Provide the (x, y) coordinate of the cell's center where the given text is located.  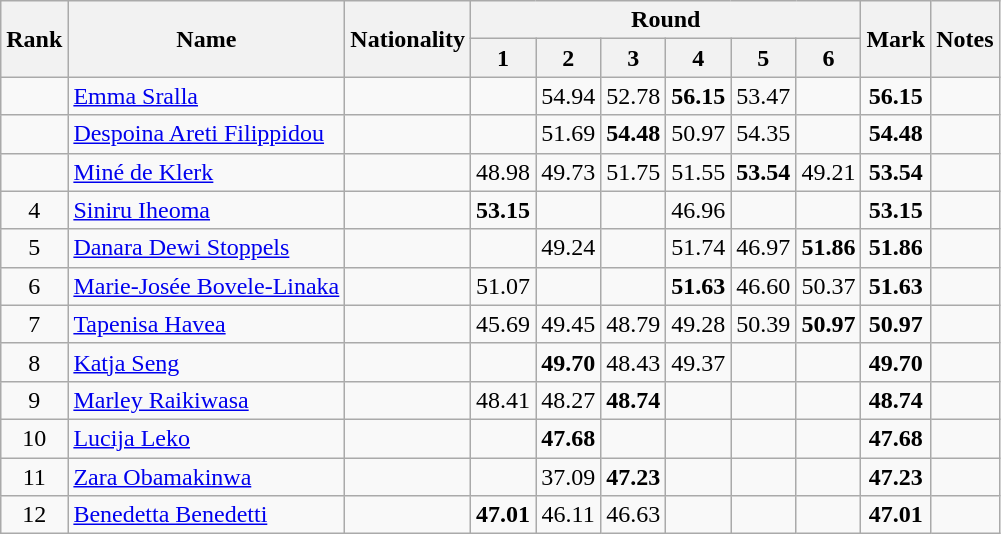
49.21 (828, 172)
45.69 (504, 324)
Rank (34, 39)
2 (568, 58)
Mark (896, 39)
49.37 (698, 362)
Siniru Iheoma (206, 210)
10 (34, 438)
51.74 (698, 248)
46.96 (698, 210)
Nationality (408, 39)
7 (34, 324)
Danara Dewi Stoppels (206, 248)
Marie-Josée Bovele-Linaka (206, 286)
9 (34, 400)
51.75 (634, 172)
49.73 (568, 172)
Miné de Klerk (206, 172)
Despoina Areti Filippidou (206, 134)
48.43 (634, 362)
49.24 (568, 248)
12 (34, 515)
46.63 (634, 515)
46.11 (568, 515)
Tapenisa Havea (206, 324)
Round (666, 20)
51.07 (504, 286)
Lucija Leko (206, 438)
54.35 (764, 134)
53.47 (764, 96)
46.60 (764, 286)
3 (634, 58)
Marley Raikiwasa (206, 400)
48.41 (504, 400)
Benedetta Benedetti (206, 515)
49.28 (698, 324)
51.69 (568, 134)
11 (34, 477)
Notes (965, 39)
37.09 (568, 477)
50.37 (828, 286)
54.94 (568, 96)
48.79 (634, 324)
46.97 (764, 248)
48.27 (568, 400)
Emma Sralla (206, 96)
51.55 (698, 172)
Name (206, 39)
Katja Seng (206, 362)
8 (34, 362)
Zara Obamakinwa (206, 477)
48.98 (504, 172)
50.39 (764, 324)
1 (504, 58)
49.45 (568, 324)
52.78 (634, 96)
